Return the (x, y) coordinate for the center point of the cell that contains the specified text.  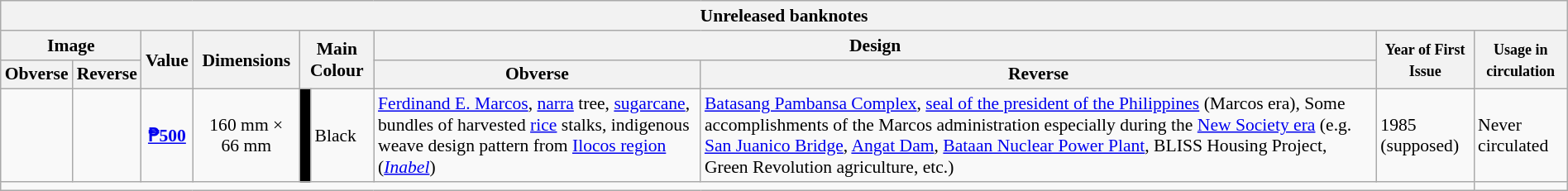
Usage in circulation (1520, 60)
1985 (supposed) (1425, 136)
Value (167, 60)
Ferdinand E. Marcos, narra tree, sugarcane, bundles of harvested rice stalks, indigenous weave design pattern from Ilocos region (Inabel) (538, 136)
Never circulated (1520, 136)
Main Colour (337, 60)
Year of First Issue (1425, 60)
Dimensions (246, 60)
Unreleased banknotes (784, 16)
Black (342, 136)
₱500 (167, 136)
Image (71, 45)
Design (875, 45)
160 mm × 66 mm (246, 136)
